Detect which cell encompasses the target text, then output its [x, y] center coordinate. 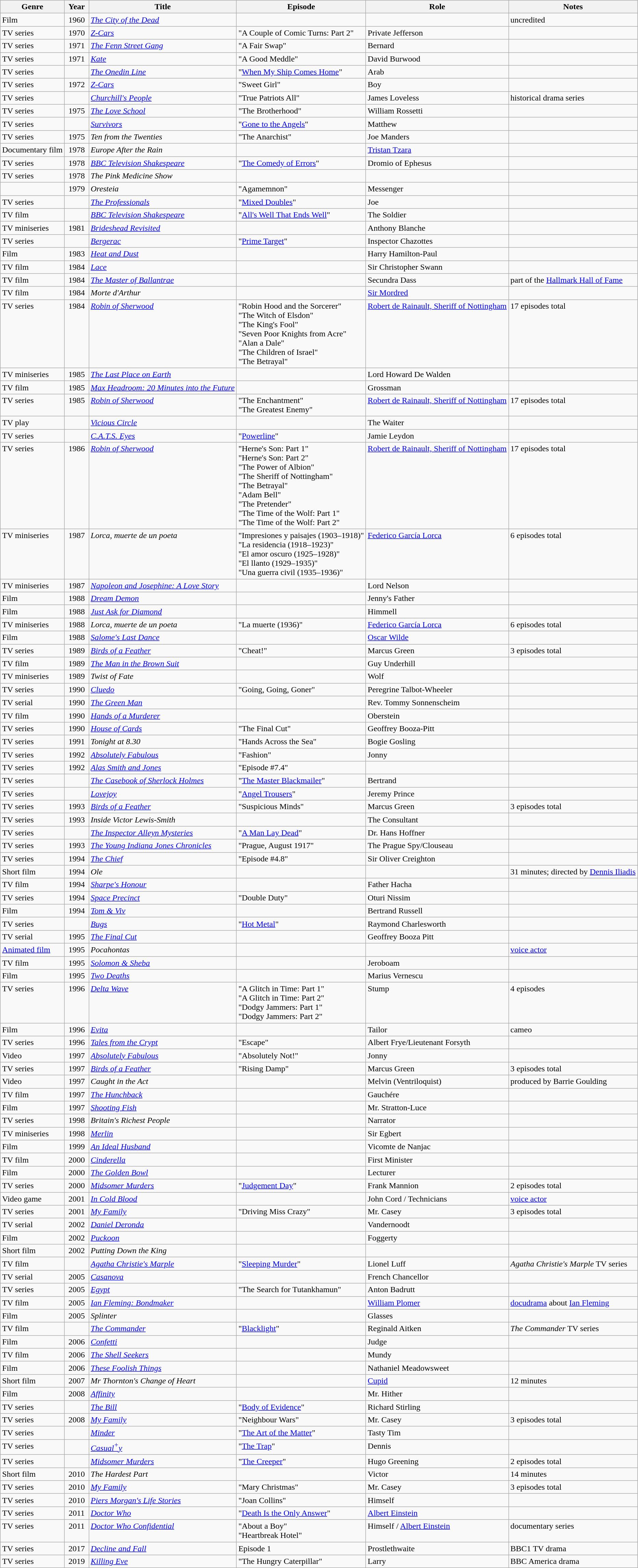
Piers Morgan's Life Stories [163, 1500]
These Foolish Things [163, 1368]
First Minister [437, 1160]
The Chief [163, 859]
Matthew [437, 124]
Alas Smith and Jones [163, 768]
Oturi Nissim [437, 898]
"Fashion" [301, 754]
Churchill's People [163, 98]
The Commander TV series [573, 1329]
Puckoon [163, 1238]
Daniel Deronda [163, 1225]
French Chancellor [437, 1277]
"Hot Metal" [301, 924]
Two Deaths [163, 976]
Napoleon and Josephine: A Love Story [163, 586]
Solomon & Sheba [163, 963]
Tristan Tzara [437, 150]
"Double Duty" [301, 898]
Casual+y [163, 1447]
"Prague, August 1917" [301, 846]
The Golden Bowl [163, 1172]
Bugs [163, 924]
Sir Mordred [437, 293]
Episode 1 [301, 1549]
Geoffrey Booza Pitt [437, 937]
Agatha Christie's Marple [163, 1264]
Decline and Fall [163, 1549]
The City of the Dead [163, 20]
Anthony Blanche [437, 228]
"A Good Meddle" [301, 59]
31 minutes; directed by Dennis Iliadis [573, 872]
Video game [32, 1199]
"A Glitch in Time: Part 1" "A Glitch in Time: Part 2" "Dodgy Jammers: Part 1" "Dodgy Jammers: Part 2" [301, 1003]
"Angel Trousers" [301, 794]
Sir Christopher Swann [437, 267]
Oberstein [437, 715]
Morte d'Arthur [163, 293]
Role [437, 7]
Oresteia [163, 189]
"Sleeping Murder" [301, 1264]
Himself [437, 1500]
The Young Indiana Jones Chronicles [163, 846]
part of the Hallmark Hall of Fame [573, 280]
1991 [77, 741]
"Body of Evidence" [301, 1407]
cameo [573, 1030]
"The Search for Tutankhamun" [301, 1290]
David Burwood [437, 59]
Vandernoodt [437, 1225]
Bogie Gosling [437, 741]
"Absolutely Not!" [301, 1056]
Shooting Fish [163, 1108]
Harry Hamilton-Paul [437, 254]
Himmell [437, 612]
BBC1 TV drama [573, 1549]
"The Brotherhood" [301, 111]
"Death Is the Only Answer" [301, 1513]
"Driving Miss Crazy" [301, 1212]
The Waiter [437, 423]
"Sweet Girl" [301, 85]
Britain's Richest People [163, 1121]
In Cold Blood [163, 1199]
C.A.T.S. Eyes [163, 436]
Mr Thornton's Change of Heart [163, 1381]
4 episodes [573, 1003]
Dennis [437, 1447]
Jamie Leydon [437, 436]
Europe After the Rain [163, 150]
Tasty Tim [437, 1433]
Himself / Albert Einstein [437, 1531]
Judge [437, 1342]
Anton Badrutt [437, 1290]
docudrama about Ian Fleming [573, 1303]
The Hunchback [163, 1095]
Merlin [163, 1134]
Albert Einstein [437, 1513]
Guy Underhill [437, 664]
Geoffrey Booza-Pitt [437, 728]
Gauchére [437, 1095]
uncredited [573, 20]
Boy [437, 85]
The Green Man [163, 702]
Survivors [163, 124]
Ole [163, 872]
Glasses [437, 1316]
1972 [77, 85]
Affinity [163, 1394]
Tailor [437, 1030]
1983 [77, 254]
"A Fair Swap" [301, 46]
Lace [163, 267]
Narrator [437, 1121]
Oscar Wilde [437, 638]
Cupid [437, 1381]
"Blacklight" [301, 1329]
"Suspicious Minds" [301, 807]
Cluedo [163, 689]
Sir Oliver Creighton [437, 859]
Splinter [163, 1316]
Tales from the Crypt [163, 1043]
Killing Eve [163, 1562]
The Onedin Line [163, 72]
The Bill [163, 1407]
Joe [437, 202]
Lord Howard De Walden [437, 374]
Heat and Dust [163, 254]
"The Anarchist" [301, 137]
Tonight at 8.30 [163, 741]
produced by Barrie Goulding [573, 1082]
Delta Wave [163, 1003]
Documentary film [32, 150]
Raymond Charlesworth [437, 924]
Year [77, 7]
Animated film [32, 950]
The Soldier [437, 215]
"The Hungry Caterpillar" [301, 1562]
The Inspector Alleyn Mysteries [163, 833]
Father Hacha [437, 885]
Ten from the Twenties [163, 137]
Putting Down the King [163, 1251]
John Cord / Technicians [437, 1199]
James Loveless [437, 98]
Vicomte de Nanjac [437, 1147]
Rev. Tommy Sonnenscheim [437, 702]
2007 [77, 1381]
Foggerty [437, 1238]
Title [163, 7]
Bertrand [437, 781]
Bergerac [163, 241]
"The Comedy of Errors" [301, 163]
"Episode #4.8" [301, 859]
The Professionals [163, 202]
Inside Victor Lewis-Smith [163, 820]
Pocahontas [163, 950]
Mundy [437, 1355]
Doctor Who [163, 1513]
Bernard [437, 46]
Dream Demon [163, 599]
Kate [163, 59]
2019 [77, 1562]
William Plomer [437, 1303]
"The Trap" [301, 1447]
Casanova [163, 1277]
Lecturer [437, 1172]
Sharpe's Honour [163, 885]
Grossman [437, 387]
Joe Manders [437, 137]
historical drama series [573, 98]
"The Master Blackmailer" [301, 781]
The Hardest Part [163, 1474]
"Prime Target" [301, 241]
Brideshead Revisited [163, 228]
Arab [437, 72]
The Love School [163, 111]
"About a Boy" "Heartbreak Hotel" [301, 1531]
The Fenn Street Gang [163, 46]
Vicious Circle [163, 423]
Hands of a Murderer [163, 715]
Evita [163, 1030]
"When My Ship Comes Home" [301, 72]
14 minutes [573, 1474]
An Ideal Husband [163, 1147]
Minder [163, 1433]
Secundra Dass [437, 280]
The Commander [163, 1329]
1970 [77, 33]
The Pink Medicine Show [163, 176]
Jenny's Father [437, 599]
"Agamemnon" [301, 189]
Sir Egbert [437, 1134]
Richard Stirling [437, 1407]
The Master of Ballantrae [163, 280]
"Joan Collins" [301, 1500]
"The Creeper" [301, 1461]
Wolf [437, 676]
Victor [437, 1474]
Jeremy Prince [437, 794]
Lord Nelson [437, 586]
1999 [77, 1147]
"Cheat!" [301, 651]
TV play [32, 423]
"The Art of the Matter" [301, 1433]
Inspector Chazottes [437, 241]
Notes [573, 7]
1981 [77, 228]
12 minutes [573, 1381]
"La muerte (1936)" [301, 625]
Marius Vernescu [437, 976]
Private Jefferson [437, 33]
"Rising Damp" [301, 1069]
Max Headroom: 20 Minutes into the Future [163, 387]
Albert Frye/Lieutenant Forsyth [437, 1043]
"Impresiones y paisajes (1903–1918)" "La residencia (1918–1923)" "El amor oscuro (1925–1928)" "El llanto (1929–1935)" "Una guerra civil (1935–1936)" [301, 554]
"Episode #7.4" [301, 768]
"All's Well That Ends Well" [301, 215]
Just Ask for Diamond [163, 612]
"A Couple of Comic Turns: Part 2" [301, 33]
"A Man Lay Dead" [301, 833]
Melvin (Ventriloquist) [437, 1082]
"The Final Cut" [301, 728]
Nathaniel Meadowsweet [437, 1368]
Doctor Who Confidential [163, 1531]
Bertrand Russell [437, 911]
documentary series [573, 1531]
"Mary Christmas" [301, 1487]
Dr. Hans Hoffner [437, 833]
BBC America drama [573, 1562]
Larry [437, 1562]
Jeroboam [437, 963]
2017 [77, 1549]
The Man in the Brown Suit [163, 664]
Episode [301, 7]
1979 [77, 189]
"Gone to the Angels" [301, 124]
Prostlethwaite [437, 1549]
"Hands Across the Sea" [301, 741]
Ian Fleming: Bondmaker [163, 1303]
William Rossetti [437, 111]
Egypt [163, 1290]
Mr. Hither [437, 1394]
Twist of Fate [163, 676]
Peregrine Talbot-Wheeler [437, 689]
Caught in the Act [163, 1082]
The Prague Spy/Clouseau [437, 846]
The Final Cut [163, 937]
Genre [32, 7]
"Escape" [301, 1043]
The Last Place on Earth [163, 374]
Lovejoy [163, 794]
Stump [437, 1003]
Frank Mannion [437, 1185]
The Shell Seekers [163, 1355]
Messenger [437, 189]
"Mixed Doubles" [301, 202]
"True Patriots All" [301, 98]
Dromio of Ephesus [437, 163]
Hugo Greening [437, 1461]
Mr. Stratton-Luce [437, 1108]
Space Precinct [163, 898]
Lionel Luff [437, 1264]
"Powerline" [301, 436]
Cinderella [163, 1160]
"Neighbour Wars" [301, 1420]
Reginald Aitken [437, 1329]
1960 [77, 20]
House of Cards [163, 728]
Confetti [163, 1342]
"Going, Going, Goner" [301, 689]
The Consultant [437, 820]
"The Enchantment" "The Greatest Enemy" [301, 405]
Tom & Viv [163, 911]
Salome's Last Dance [163, 638]
Agatha Christie's Marple TV series [573, 1264]
"Judgement Day" [301, 1185]
The Casebook of Sherlock Holmes [163, 781]
1986 [77, 486]
